Output the [x, y] coordinate of the center of the cell containing the given text.  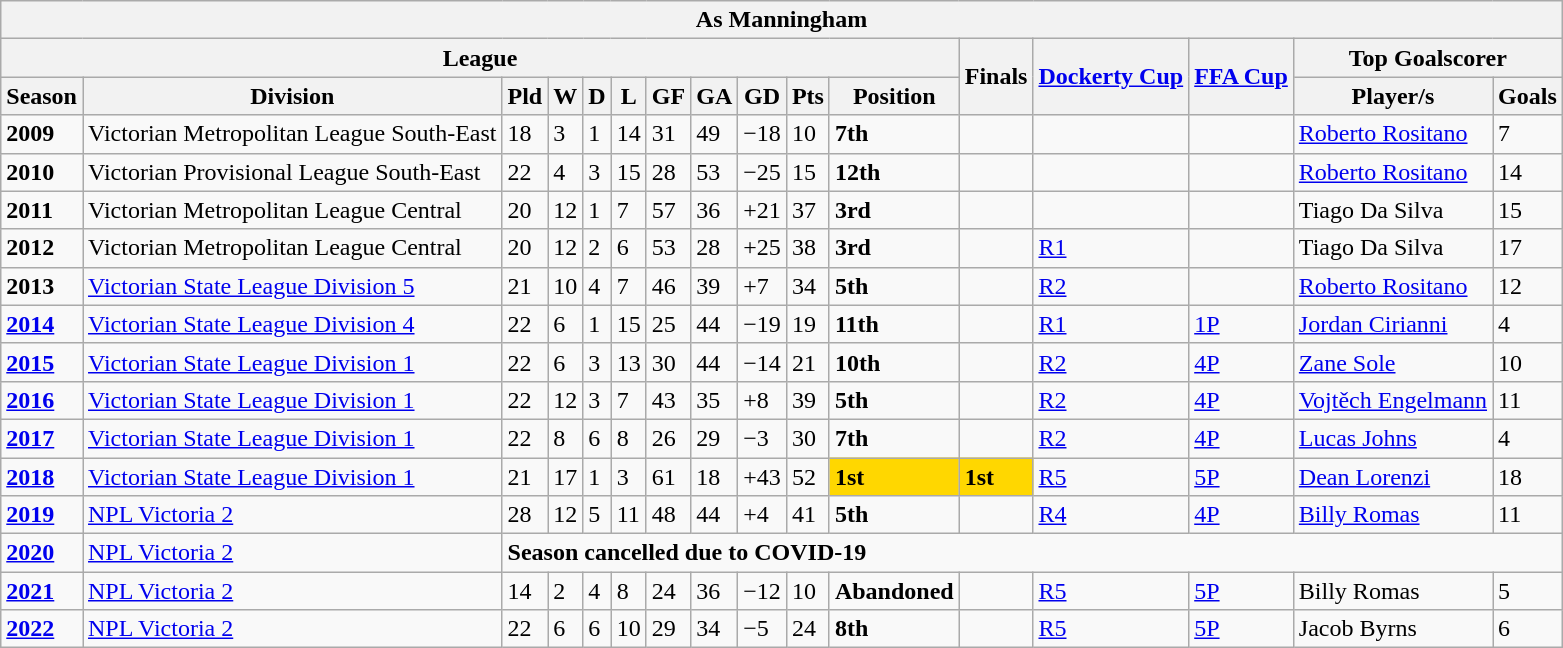
43 [668, 400]
Top Goalscorer [1428, 58]
2015 [42, 362]
Pld [525, 96]
8th [894, 629]
31 [668, 134]
W [566, 96]
Player/s [1392, 96]
Victorian State League Division 5 [292, 286]
Jacob Byrns [1392, 629]
Victorian Metropolitan League South-East [292, 134]
2018 [42, 477]
Dean Lorenzi [1392, 477]
46 [668, 286]
D [597, 96]
26 [668, 438]
1P [1242, 324]
19 [808, 324]
Goals [1528, 96]
41 [808, 515]
Lucas Johns [1392, 438]
35 [714, 400]
Victorian Provisional League South-East [292, 172]
2020 [42, 553]
Abandoned [894, 591]
2016 [42, 400]
−25 [762, 172]
61 [668, 477]
57 [668, 210]
−19 [762, 324]
2012 [42, 248]
11th [894, 324]
49 [714, 134]
−14 [762, 362]
Zane Sole [1392, 362]
+21 [762, 210]
12th [894, 172]
−12 [762, 591]
Dockerty Cup [1111, 77]
52 [808, 477]
Jordan Cirianni [1392, 324]
Division [292, 96]
Season cancelled due to COVID-19 [1032, 553]
2010 [42, 172]
League [480, 58]
2021 [42, 591]
+4 [762, 515]
GD [762, 96]
13 [628, 362]
25 [668, 324]
+8 [762, 400]
Season [42, 96]
−5 [762, 629]
+25 [762, 248]
FFA Cup [1242, 77]
2013 [42, 286]
Pts [808, 96]
+43 [762, 477]
L [628, 96]
Finals [996, 77]
+7 [762, 286]
2022 [42, 629]
Vojtěch Engelmann [1392, 400]
2019 [42, 515]
38 [808, 248]
As Manningham [782, 20]
Position [894, 96]
2014 [42, 324]
2011 [42, 210]
−3 [762, 438]
37 [808, 210]
GA [714, 96]
−18 [762, 134]
R4 [1111, 515]
48 [668, 515]
2017 [42, 438]
Victorian State League Division 4 [292, 324]
10th [894, 362]
2009 [42, 134]
GF [668, 96]
